Determine the (X, Y) coordinate at the center of the cell enclosing the given text.  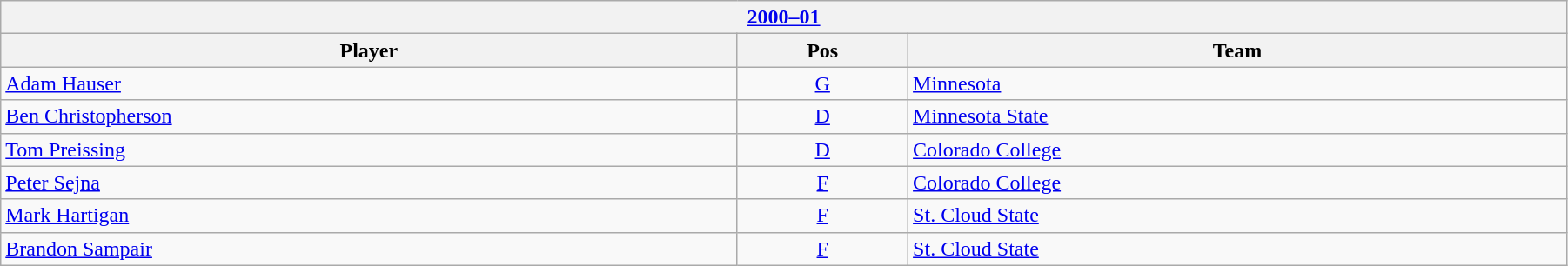
G (823, 83)
Brandon Sampair (369, 249)
Peter Sejna (369, 183)
Tom Preissing (369, 150)
Pos (823, 50)
Adam Hauser (369, 83)
Player (369, 50)
Mark Hartigan (369, 216)
Minnesota State (1237, 116)
Minnesota (1237, 83)
Team (1237, 50)
Ben Christopherson (369, 116)
2000–01 (784, 17)
